Output the [x, y] coordinate of the center of the cell containing the given text.  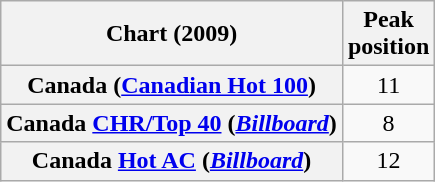
Canada Hot AC (Billboard) [172, 161]
Canada (Canadian Hot 100) [172, 85]
12 [388, 161]
Peakposition [388, 34]
11 [388, 85]
Canada CHR/Top 40 (Billboard) [172, 123]
Chart (2009) [172, 34]
8 [388, 123]
